Return (X, Y) of the center of cell containing provided text 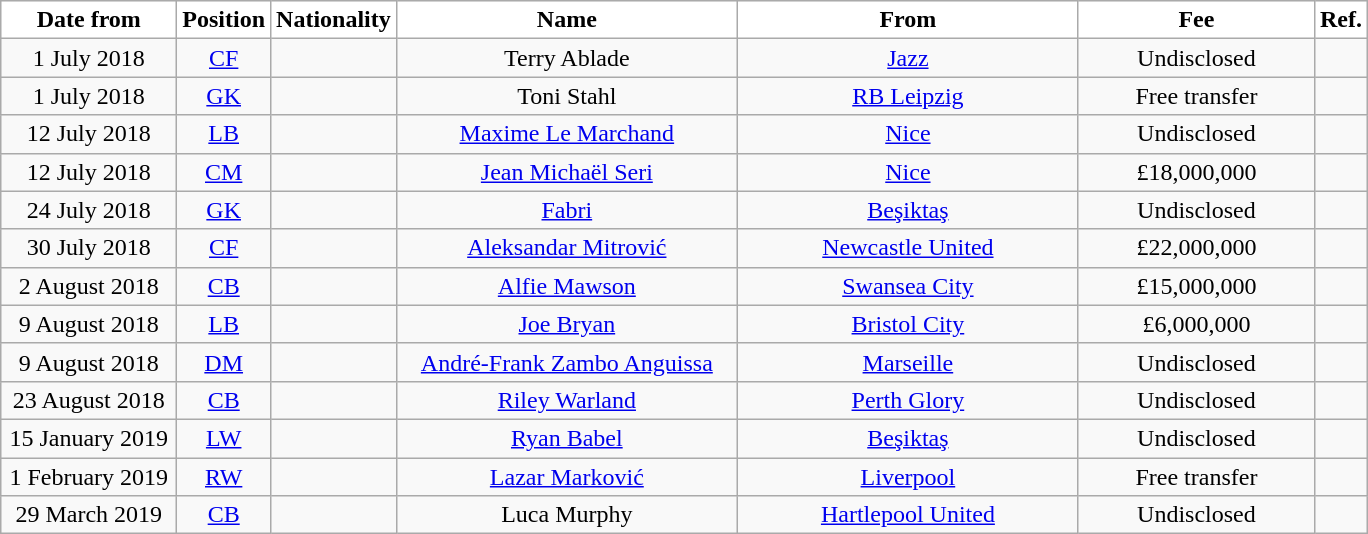
Perth Glory (908, 400)
André-Frank Zambo Anguissa (566, 362)
23 August 2018 (89, 400)
29 March 2019 (89, 515)
Maxime Le Marchand (566, 134)
From (908, 20)
Alfie Mawson (566, 286)
£15,000,000 (1196, 286)
Nationality (334, 20)
Newcastle United (908, 248)
Joe Bryan (566, 324)
30 July 2018 (89, 248)
Marseille (908, 362)
15 January 2019 (89, 438)
Fabri (566, 210)
Hartlepool United (908, 515)
Bristol City (908, 324)
Terry Ablade (566, 58)
Toni Stahl (566, 96)
2 August 2018 (89, 286)
RB Leipzig (908, 96)
CM (224, 172)
Position (224, 20)
24 July 2018 (89, 210)
Aleksandar Mitrović (566, 248)
Ref. (1340, 20)
£6,000,000 (1196, 324)
£22,000,000 (1196, 248)
DM (224, 362)
1 February 2019 (89, 477)
Date from (89, 20)
Lazar Marković (566, 477)
‌‌‌‌£18,000,000 (1196, 172)
LW (224, 438)
RW (224, 477)
Luca Murphy (566, 515)
Jazz (908, 58)
Liverpool (908, 477)
Name (566, 20)
Swansea City (908, 286)
Riley Warland (566, 400)
Ryan Babel (566, 438)
Fee (1196, 20)
Jean Michaël Seri (566, 172)
